Output the [x, y] coordinate of the center of the cell containing the given text.  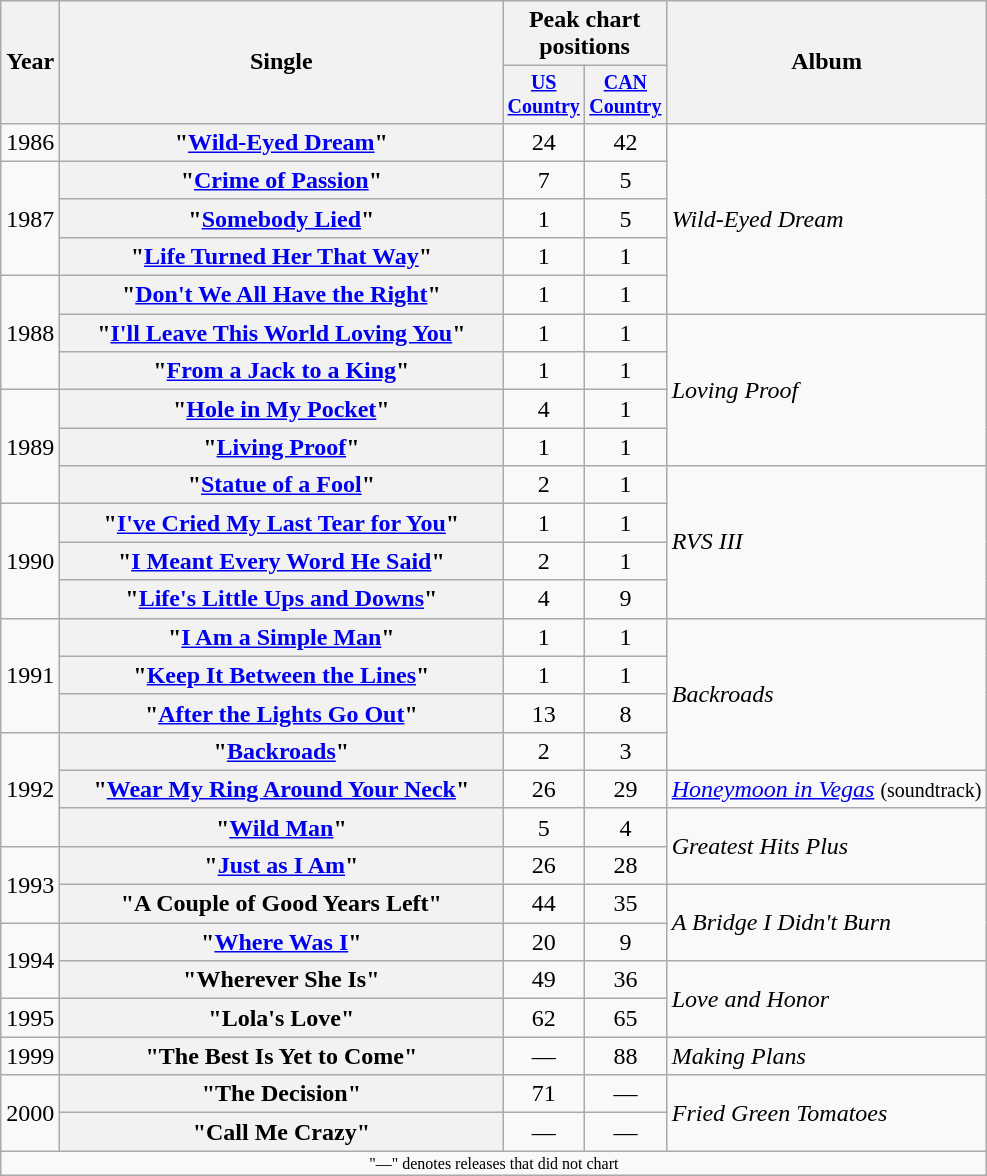
"Statue of a Fool" [282, 485]
"Life's Little Ups and Downs" [282, 599]
1994 [30, 961]
"I'll Leave This World Loving You" [282, 333]
"Backroads" [282, 751]
"I Meant Every Word He Said" [282, 561]
8 [626, 713]
"The Decision" [282, 1094]
Single [282, 62]
88 [626, 1056]
"Where Was I" [282, 942]
Love and Honor [826, 999]
3 [626, 751]
13 [544, 713]
Wild-Eyed Dream [826, 218]
"Somebody Lied" [282, 218]
"Keep It Between the Lines" [282, 675]
49 [544, 980]
"The Best Is Yet to Come" [282, 1056]
1995 [30, 1018]
36 [626, 980]
"Hole in My Pocket" [282, 409]
Fried Green Tomatoes [826, 1113]
"—" denotes releases that did not chart [494, 1163]
A Bridge I Didn't Burn [826, 923]
"I've Cried My Last Tear for You" [282, 523]
Album [826, 62]
1993 [30, 884]
35 [626, 904]
2000 [30, 1113]
1992 [30, 789]
42 [626, 142]
Making Plans [826, 1056]
28 [626, 865]
US Country [544, 94]
CAN Country [626, 94]
"Don't We All Have the Right" [282, 295]
65 [626, 1018]
1989 [30, 447]
Peak chartpositions [584, 34]
"From a Jack to a King" [282, 371]
Backroads [826, 694]
"Lola's Love" [282, 1018]
Greatest Hits Plus [826, 846]
1986 [30, 142]
29 [626, 789]
"Wear My Ring Around Your Neck" [282, 789]
"Call Me Crazy" [282, 1132]
Year [30, 62]
"Just as I Am" [282, 865]
"Living Proof" [282, 447]
"Crime of Passion" [282, 180]
20 [544, 942]
"I Am a Simple Man" [282, 637]
7 [544, 180]
"Wild-Eyed Dream" [282, 142]
"Wherever She Is" [282, 980]
62 [544, 1018]
1990 [30, 561]
24 [544, 142]
Honeymoon in Vegas (soundtrack) [826, 789]
"A Couple of Good Years Left" [282, 904]
"Life Turned Her That Way" [282, 256]
"After the Lights Go Out" [282, 713]
1988 [30, 333]
Loving Proof [826, 390]
1987 [30, 218]
1991 [30, 675]
RVS III [826, 542]
1999 [30, 1056]
44 [544, 904]
71 [544, 1094]
"Wild Man" [282, 827]
